Pinpoint the cell where the given text exists, returning its [X, Y] midpoint coordinate. 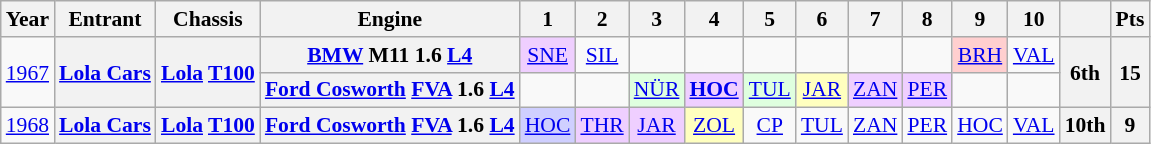
ZOL [714, 126]
3 [657, 19]
10 [1034, 19]
6 [822, 19]
Entrant [105, 19]
NÜR [657, 90]
BMW M11 1.6 L4 [390, 55]
1967 [28, 72]
15 [1130, 72]
6th [1086, 72]
Pts [1130, 19]
5 [770, 19]
4 [714, 19]
SIL [602, 55]
1 [548, 19]
BRH [980, 55]
8 [927, 19]
10th [1086, 126]
1968 [28, 126]
7 [875, 19]
Year [28, 19]
CP [770, 126]
THR [602, 126]
SNE [548, 55]
2 [602, 19]
Chassis [208, 19]
Engine [390, 19]
